Pinpoint the cell where the given text exists, returning its (x, y) midpoint coordinate. 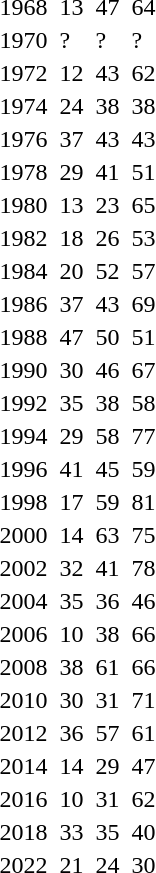
23 (108, 205)
12 (72, 73)
59 (108, 502)
45 (108, 469)
58 (108, 436)
20 (72, 271)
46 (108, 370)
32 (72, 568)
17 (72, 502)
24 (72, 106)
63 (108, 535)
61 (108, 667)
57 (108, 733)
13 (72, 205)
50 (108, 337)
33 (72, 832)
52 (108, 271)
18 (72, 238)
47 (72, 337)
26 (108, 238)
